Return the (X, Y) coordinate for the center point of the cell that contains the specified text.  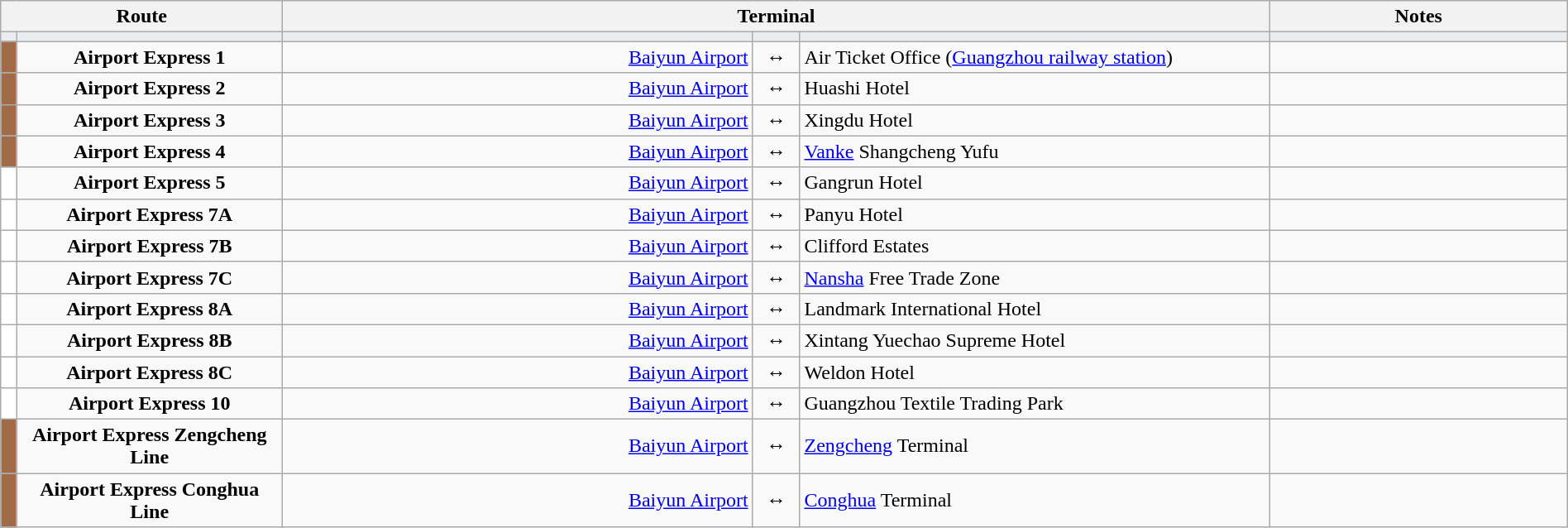
Airport Express Conghua Line (150, 500)
Airport Express 1 (150, 57)
Xingdu Hotel (1035, 120)
Airport Express 8A (150, 309)
Conghua Terminal (1035, 500)
Route (142, 17)
Air Ticket Office (Guangzhou railway station) (1035, 57)
Airport Express 7B (150, 246)
Landmark International Hotel (1035, 309)
Notes (1418, 17)
Airport Express 7C (150, 277)
Airport Express 8C (150, 372)
Airport Express 5 (150, 183)
Guangzhou Textile Trading Park (1035, 404)
Clifford Estates (1035, 246)
Airport Express Zengcheng Line (150, 447)
Xintang Yuechao Supreme Hotel (1035, 340)
Airport Express 7A (150, 214)
Panyu Hotel (1035, 214)
Airport Express 4 (150, 151)
Zengcheng Terminal (1035, 447)
Airport Express 3 (150, 120)
Airport Express 10 (150, 404)
Nansha Free Trade Zone (1035, 277)
Weldon Hotel (1035, 372)
Gangrun Hotel (1035, 183)
Airport Express 8B (150, 340)
Huashi Hotel (1035, 89)
Vanke Shangcheng Yufu (1035, 151)
Terminal (777, 17)
Airport Express 2 (150, 89)
